Scan for the cell matching the given text and deliver its [X, Y] coordinate at center. 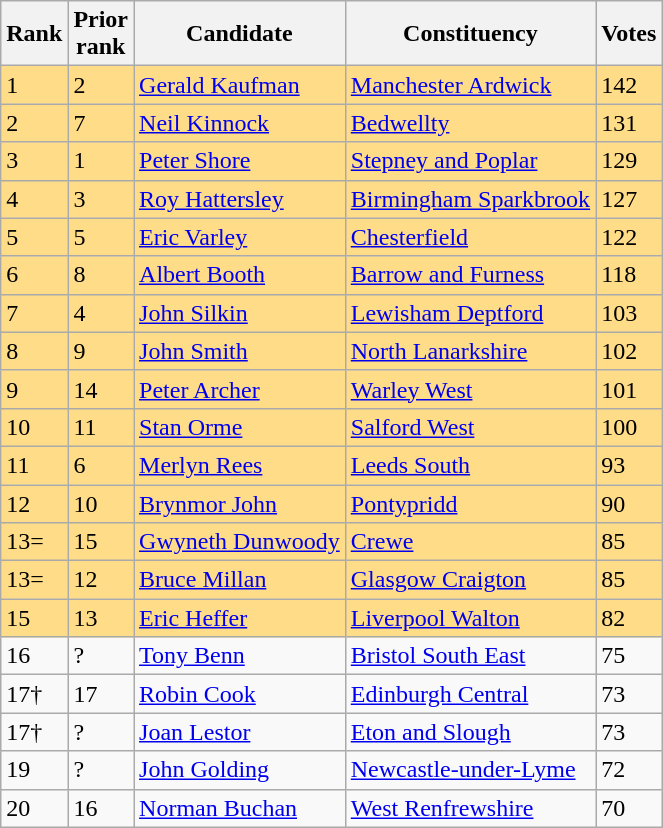
Tony Benn [240, 656]
100 [629, 427]
93 [629, 465]
101 [629, 389]
Gwyneth Dunwoody [240, 542]
Stan Orme [240, 427]
Liverpool Walton [470, 618]
Newcastle-under-Lyme [470, 770]
75 [629, 656]
Barrow and Furness [470, 275]
Roy Hattersley [240, 199]
Candidate [240, 34]
Albert Booth [240, 275]
Eric Varley [240, 237]
Crewe [470, 542]
Chesterfield [470, 237]
Glasgow Craigton [470, 580]
129 [629, 161]
Joan Lestor [240, 732]
Edinburgh Central [470, 694]
Warley West [470, 389]
Peter Archer [240, 389]
19 [34, 770]
118 [629, 275]
Bedwellty [470, 123]
Eton and Slough [470, 732]
Brynmor John [240, 503]
82 [629, 618]
Stepney and Poplar [470, 161]
Constituency [470, 34]
103 [629, 313]
13 [101, 618]
14 [101, 389]
Eric Heffer [240, 618]
Manchester Ardwick [470, 85]
122 [629, 237]
John Smith [240, 351]
102 [629, 351]
20 [34, 808]
Birmingham Sparkbrook [470, 199]
North Lanarkshire [470, 351]
Gerald Kaufman [240, 85]
John Silkin [240, 313]
Leeds South [470, 465]
Peter Shore [240, 161]
70 [629, 808]
Bristol South East [470, 656]
Rank [34, 34]
90 [629, 503]
Pontypridd [470, 503]
Norman Buchan [240, 808]
Bruce Millan [240, 580]
Robin Cook [240, 694]
West Renfrewshire [470, 808]
Votes [629, 34]
Neil Kinnock [240, 123]
Priorrank [101, 34]
72 [629, 770]
John Golding [240, 770]
127 [629, 199]
17 [101, 694]
Salford West [470, 427]
Lewisham Deptford [470, 313]
131 [629, 123]
142 [629, 85]
Merlyn Rees [240, 465]
